Extract the [x, y] coordinate from the center of the cell holding the provided text.  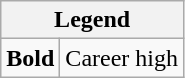
Bold [30, 58]
Legend [92, 20]
Career high [122, 58]
